Detect which cell encompasses the target text, then output its [X, Y] center coordinate. 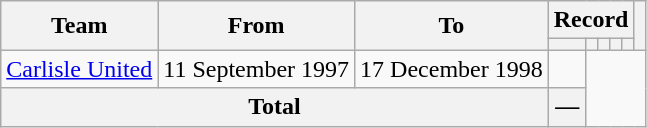
From [256, 26]
To [452, 26]
Total [275, 107]
Team [80, 26]
— [567, 107]
Carlisle United [80, 69]
17 December 1998 [452, 69]
11 September 1997 [256, 69]
Record [591, 20]
